From the cell containing the given text, extract its center point as [X, Y] coordinate. 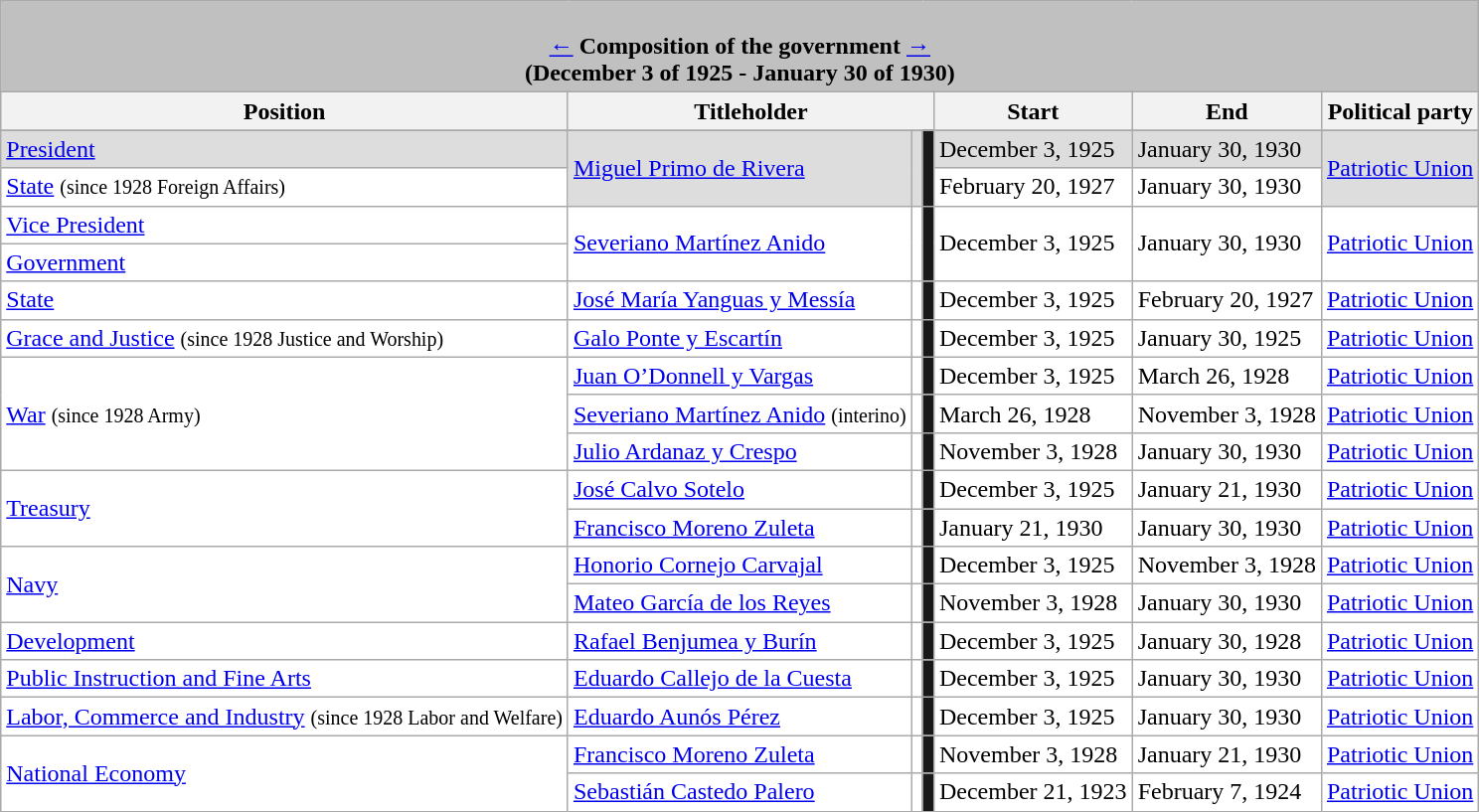
Severiano Martínez Anido [739, 244]
Juan O’Donnell y Vargas [739, 376]
Navy [284, 584]
War (since 1928 Army) [284, 413]
Sebastián Castedo Palero [739, 792]
December 21, 1923 [1033, 792]
Vice President [284, 225]
José María Yanguas y Messía [739, 300]
Public Instruction and Fine Arts [284, 679]
January 30, 1925 [1227, 338]
Eduardo Callejo de la Cuesta [739, 679]
Julio Ardanaz y Crespo [739, 451]
State (since 1928 Foreign Affairs) [284, 187]
José Calvo Sotelo [739, 489]
President [284, 149]
Rafael Benjumea y Burín [739, 641]
January 30, 1928 [1227, 641]
Titleholder [750, 111]
Eduardo Aunós Pérez [739, 717]
Miguel Primo de Rivera [739, 168]
← Composition of the government →(December 3 of 1925 - January 30 of 1930) [739, 47]
Honorio Cornejo Carvajal [739, 566]
Treasury [284, 508]
Political party [1399, 111]
Grace and Justice (since 1928 Justice and Worship) [284, 338]
End [1227, 111]
Government [284, 262]
Galo Ponte y Escartín [739, 338]
Position [284, 111]
National Economy [284, 773]
Mateo García de los Reyes [739, 603]
Severiano Martínez Anido (interino) [739, 413]
Labor, Commerce and Industry (since 1928 Labor and Welfare) [284, 717]
State [284, 300]
February 7, 1924 [1227, 792]
Start [1033, 111]
Development [284, 641]
